Identify which cell holds the provided text, then report its [X, Y] central coordinate. 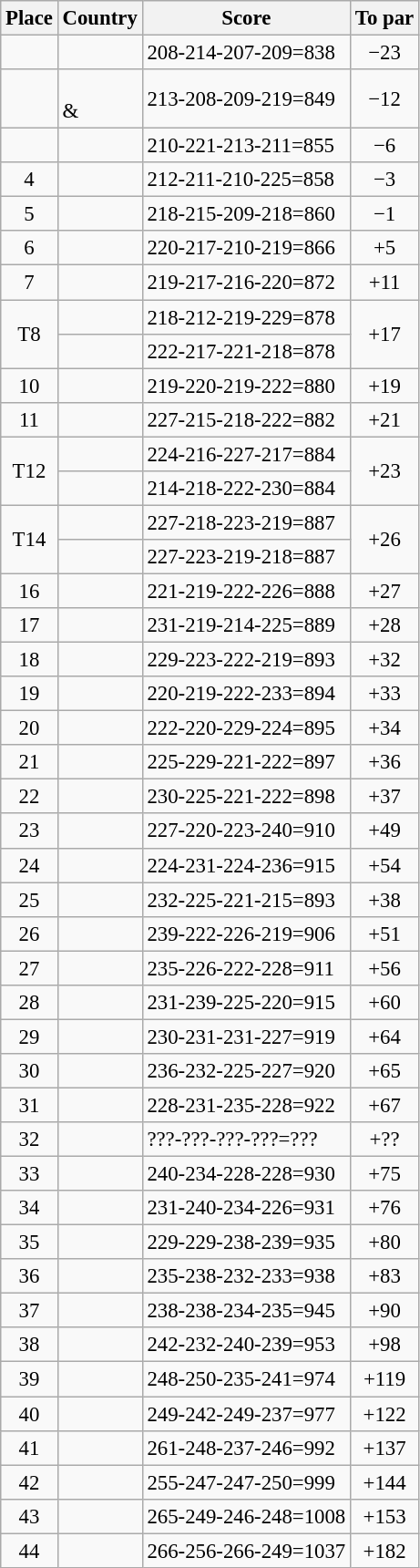
230-225-221-222=898 [246, 797]
218-212-219-229=878 [246, 317]
+65 [384, 1071]
213-208-209-219=849 [246, 98]
229-223-222-219=893 [246, 660]
227-218-223-219=887 [246, 522]
39 [29, 1379]
261-248-237-246=992 [246, 1448]
−23 [384, 53]
227-215-218-222=882 [246, 419]
220-217-210-219=866 [246, 249]
212-211-210-225=858 [246, 180]
265-249-246-248=1008 [246, 1516]
+17 [384, 334]
+38 [384, 900]
220-219-222-233=894 [246, 694]
+80 [384, 1243]
+56 [384, 968]
+28 [384, 625]
+83 [384, 1276]
249-242-249-237=977 [246, 1414]
231-239-225-220=915 [246, 1003]
T14 [29, 540]
+33 [384, 694]
7 [29, 283]
+64 [384, 1037]
17 [29, 625]
+23 [384, 470]
38 [29, 1345]
231-219-214-225=889 [246, 625]
10 [29, 386]
32 [29, 1140]
242-232-240-239=953 [246, 1345]
16 [29, 591]
210-221-213-211=855 [246, 146]
+153 [384, 1516]
31 [29, 1105]
240-234-228-228=930 [246, 1174]
+76 [384, 1208]
+98 [384, 1345]
6 [29, 249]
25 [29, 900]
219-220-219-222=880 [246, 386]
+144 [384, 1482]
+54 [384, 865]
T12 [29, 470]
227-220-223-240=910 [246, 831]
34 [29, 1208]
228-231-235-228=922 [246, 1105]
−6 [384, 146]
227-223-219-218=887 [246, 557]
+?? [384, 1140]
+90 [384, 1311]
248-250-235-241=974 [246, 1379]
235-226-222-228=911 [246, 968]
+19 [384, 386]
+49 [384, 831]
+51 [384, 934]
19 [29, 694]
Country [100, 18]
231-240-234-226=931 [246, 1208]
22 [29, 797]
& [100, 98]
218-215-209-218=860 [246, 214]
4 [29, 180]
+60 [384, 1003]
+27 [384, 591]
214-218-222-230=884 [246, 489]
224-231-224-236=915 [246, 865]
+67 [384, 1105]
27 [29, 968]
+119 [384, 1379]
35 [29, 1243]
219-217-216-220=872 [246, 283]
Score [246, 18]
+37 [384, 797]
11 [29, 419]
208-214-207-209=838 [246, 53]
+5 [384, 249]
40 [29, 1414]
+36 [384, 762]
5 [29, 214]
224-216-227-217=884 [246, 454]
221-219-222-226=888 [246, 591]
36 [29, 1276]
23 [29, 831]
266-256-266-249=1037 [246, 1551]
30 [29, 1071]
−3 [384, 180]
24 [29, 865]
236-232-225-227=920 [246, 1071]
232-225-221-215=893 [246, 900]
235-238-232-233=938 [246, 1276]
29 [29, 1037]
222-220-229-224=895 [246, 728]
21 [29, 762]
229-229-238-239=935 [246, 1243]
+32 [384, 660]
238-238-234-235=945 [246, 1311]
+182 [384, 1551]
37 [29, 1311]
+75 [384, 1174]
+122 [384, 1414]
−12 [384, 98]
28 [29, 1003]
222-217-221-218=878 [246, 351]
255-247-247-250=999 [246, 1482]
41 [29, 1448]
33 [29, 1174]
230-231-231-227=919 [246, 1037]
???-???-???-???=??? [246, 1140]
Place [29, 18]
43 [29, 1516]
+21 [384, 419]
+26 [384, 540]
44 [29, 1551]
+34 [384, 728]
18 [29, 660]
225-229-221-222=897 [246, 762]
20 [29, 728]
26 [29, 934]
T8 [29, 334]
42 [29, 1482]
+11 [384, 283]
239-222-226-219=906 [246, 934]
+137 [384, 1448]
To par [384, 18]
−1 [384, 214]
